Detect which cell encompasses the target text, then output its [x, y] center coordinate. 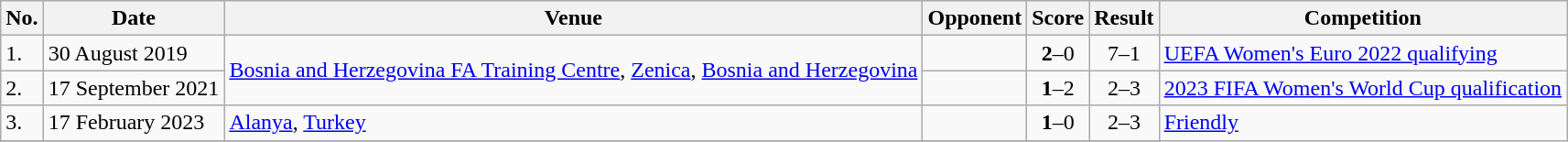
17 February 2023 [134, 123]
1–0 [1058, 123]
UEFA Women's Euro 2022 qualifying [1363, 53]
3. [22, 123]
Score [1058, 18]
2. [22, 88]
Alanya, Turkey [573, 123]
1–2 [1058, 88]
2–0 [1058, 53]
No. [22, 18]
Friendly [1363, 123]
Competition [1363, 18]
Opponent [975, 18]
Date [134, 18]
1. [22, 53]
30 August 2019 [134, 53]
7–1 [1124, 53]
2023 FIFA Women's World Cup qualification [1363, 88]
Result [1124, 18]
17 September 2021 [134, 88]
Bosnia and Herzegovina FA Training Centre, Zenica, Bosnia and Herzegovina [573, 71]
Venue [573, 18]
